Identify which cell holds the provided text, then report its [X, Y] central coordinate. 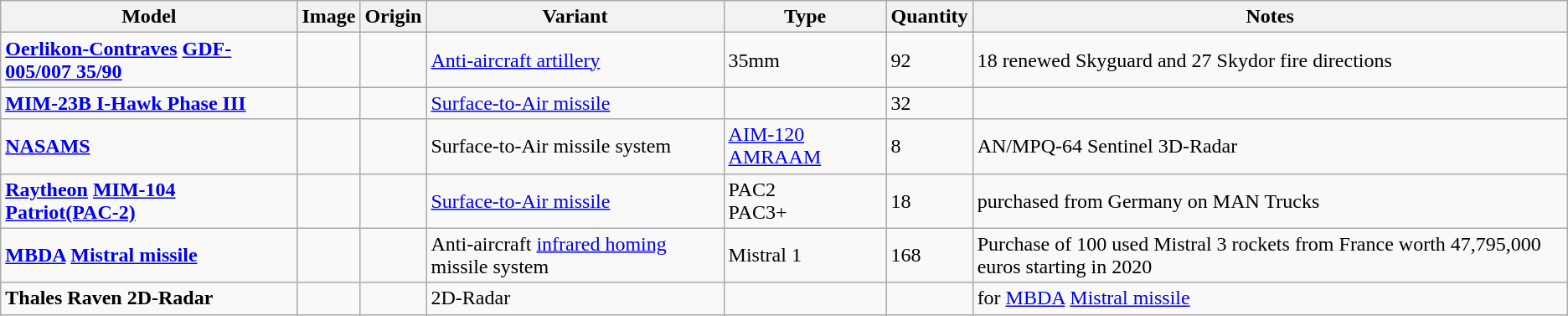
Purchase of 100 used Mistral 3 rockets from France worth 47,795,000 euros starting in 2020 [1270, 255]
18 [930, 201]
MIM-23B I-Hawk Phase III [149, 103]
NASAMS [149, 146]
Mistral 1 [805, 255]
AIM-120 AMRAAM [805, 146]
35mm [805, 60]
Oerlikon-Contraves GDF-005/007 35/90 [149, 60]
MBDA Mistral missile [149, 255]
32 [930, 103]
purchased from Germany on MAN Trucks [1270, 201]
Origin [394, 17]
Anti-aircraft infrared homing missile system [575, 255]
Type [805, 17]
Thales Raven 2D-Radar [149, 298]
2D-Radar [575, 298]
Variant [575, 17]
Quantity [930, 17]
18 renewed Skyguard and 27 Skydor fire directions [1270, 60]
Model [149, 17]
for MBDA Mistral missile [1270, 298]
Anti-aircraft artillery [575, 60]
8 [930, 146]
Notes [1270, 17]
Surface-to-Air missile system [575, 146]
168 [930, 255]
AN/MPQ-64 Sentinel 3D-Radar [1270, 146]
PAC2PAC3+ [805, 201]
Raytheon MIM-104 Patriot(PAC-2) [149, 201]
Image [328, 17]
92 [930, 60]
